Find where the given text appears and provide that cell's center as (X, Y) coordinate. 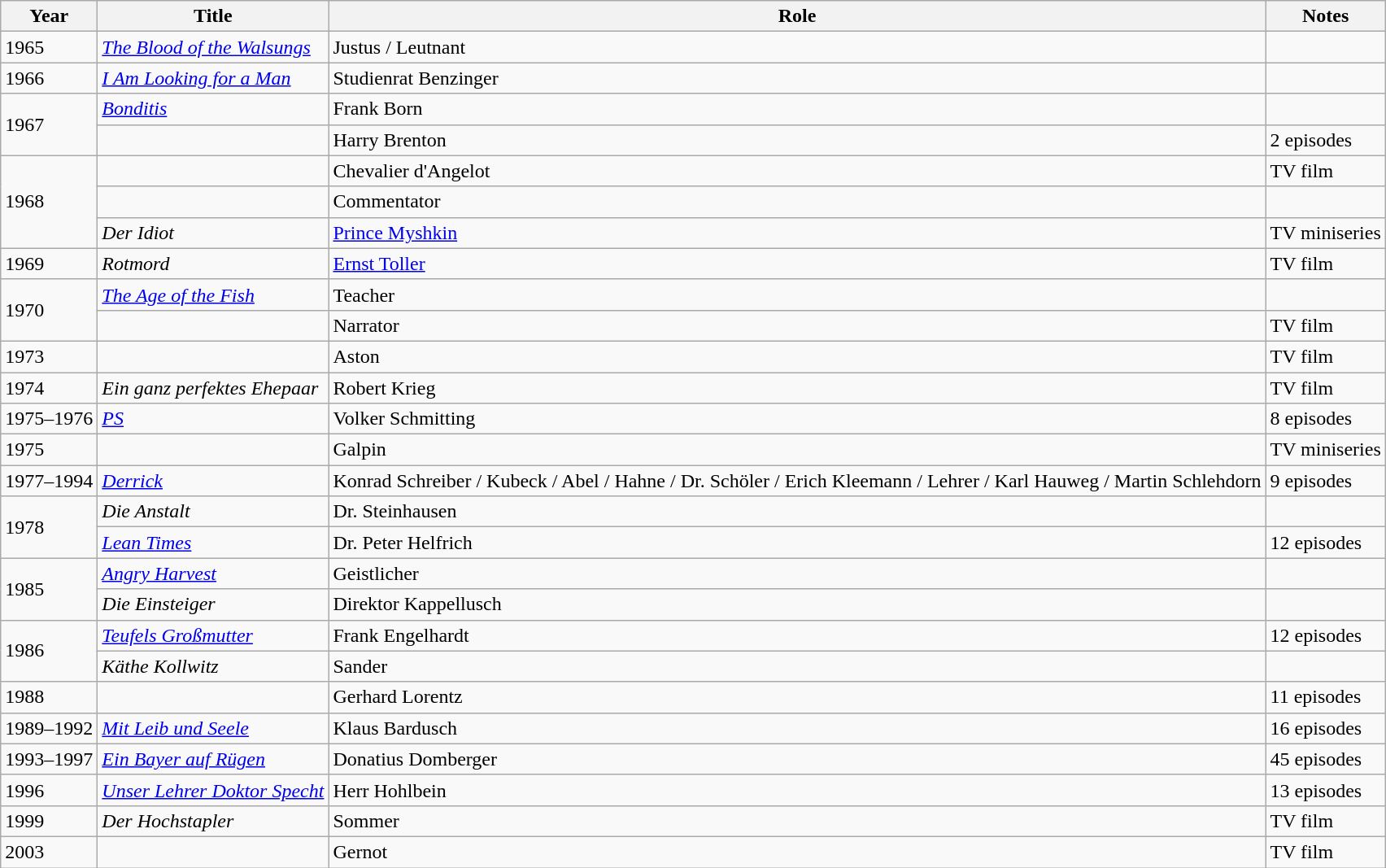
1996 (49, 790)
Dr. Peter Helfrich (797, 543)
Year (49, 16)
Klaus Bardusch (797, 728)
Die Einsteiger (213, 604)
8 episodes (1326, 419)
2003 (49, 852)
Rotmord (213, 264)
Aston (797, 356)
Gernot (797, 852)
Studienrat Benzinger (797, 78)
Sander (797, 666)
Die Anstalt (213, 512)
Frank Engelhardt (797, 635)
Mit Leib und Seele (213, 728)
The Age of the Fish (213, 294)
Käthe Kollwitz (213, 666)
1969 (49, 264)
PS (213, 419)
13 episodes (1326, 790)
Derrick (213, 481)
Commentator (797, 202)
Der Hochstapler (213, 821)
1999 (49, 821)
1974 (49, 388)
Role (797, 16)
1993–1997 (49, 759)
Dr. Steinhausen (797, 512)
1970 (49, 310)
Title (213, 16)
Herr Hohlbein (797, 790)
1989–1992 (49, 728)
Sommer (797, 821)
Harry Brenton (797, 140)
1975 (49, 450)
Teufels Großmutter (213, 635)
Justus / Leutnant (797, 47)
1965 (49, 47)
Bonditis (213, 109)
1988 (49, 697)
Ernst Toller (797, 264)
Prince Myshkin (797, 233)
Ein ganz perfektes Ehepaar (213, 388)
1975–1976 (49, 419)
Lean Times (213, 543)
Volker Schmitting (797, 419)
Robert Krieg (797, 388)
1968 (49, 202)
2 episodes (1326, 140)
Ein Bayer auf Rügen (213, 759)
1985 (49, 589)
Donatius Domberger (797, 759)
Geistlicher (797, 574)
45 episodes (1326, 759)
1978 (49, 527)
Notes (1326, 16)
Teacher (797, 294)
1966 (49, 78)
Gerhard Lorentz (797, 697)
1977–1994 (49, 481)
I Am Looking for a Man (213, 78)
16 episodes (1326, 728)
Angry Harvest (213, 574)
Direktor Kappellusch (797, 604)
Der Idiot (213, 233)
The Blood of the Walsungs (213, 47)
Chevalier d'Angelot (797, 171)
1973 (49, 356)
1986 (49, 651)
9 episodes (1326, 481)
Unser Lehrer Doktor Specht (213, 790)
1967 (49, 124)
Narrator (797, 325)
Galpin (797, 450)
Frank Born (797, 109)
11 episodes (1326, 697)
Konrad Schreiber / Kubeck / Abel / Hahne / Dr. Schöler / Erich Kleemann / Lehrer / Karl Hauweg / Martin Schlehdorn (797, 481)
